Locate the cell with the specified text and output its [x, y] center coordinate. 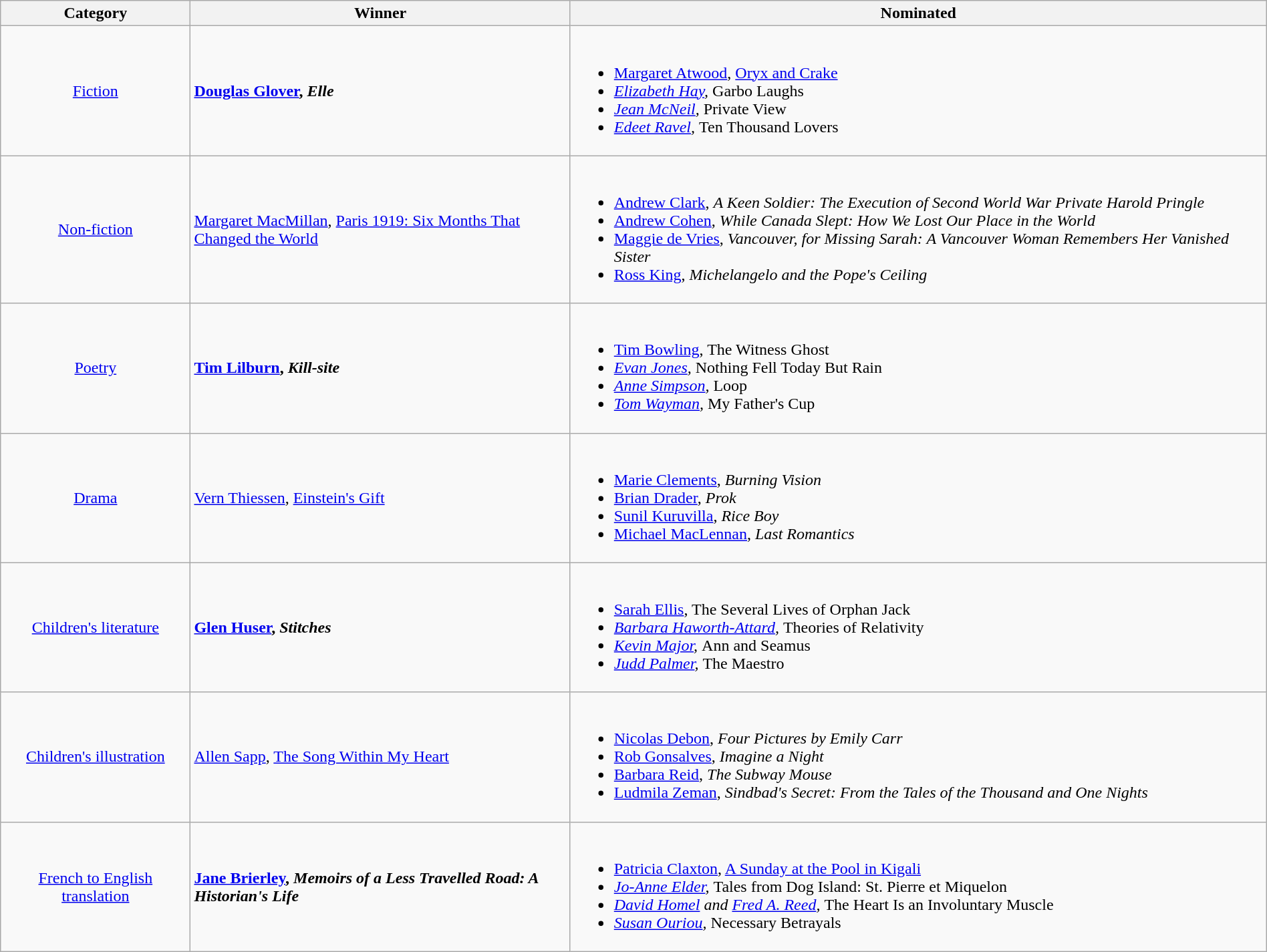
Children's literature [96, 627]
Marie Clements, Burning VisionBrian Drader, ProkSunil Kuruvilla, Rice BoyMichael MacLennan, Last Romantics [918, 498]
Nominated [918, 13]
Drama [96, 498]
Margaret Atwood, Oryx and CrakeElizabeth Hay, Garbo LaughsJean McNeil, Private ViewEdeet Ravel, Ten Thousand Lovers [918, 91]
Margaret MacMillan, Paris 1919: Six Months That Changed the World [380, 230]
Jane Brierley, Memoirs of a Less Travelled Road: A Historian's Life [380, 887]
Sarah Ellis, The Several Lives of Orphan JackBarbara Haworth-Attard, Theories of RelativityKevin Major, Ann and SeamusJudd Palmer, The Maestro [918, 627]
Category [96, 13]
Allen Sapp, The Song Within My Heart [380, 757]
Vern Thiessen, Einstein's Gift [380, 498]
Children's illustration [96, 757]
Winner [380, 13]
Non-fiction [96, 230]
Douglas Glover, Elle [380, 91]
Tim Bowling, The Witness GhostEvan Jones, Nothing Fell Today But RainAnne Simpson, LoopTom Wayman, My Father's Cup [918, 368]
Glen Huser, Stitches [380, 627]
Poetry [96, 368]
Fiction [96, 91]
French to English translation [96, 887]
Tim Lilburn, Kill-site [380, 368]
